For the text-containing cell, return its midpoint in [X, Y] coordinate format. 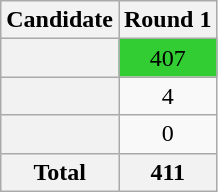
0 [167, 134]
Total [60, 172]
411 [167, 172]
4 [167, 96]
Round 1 [167, 20]
Candidate [60, 20]
407 [167, 58]
